Find where the given text appears and provide that cell's center as [x, y] coordinate. 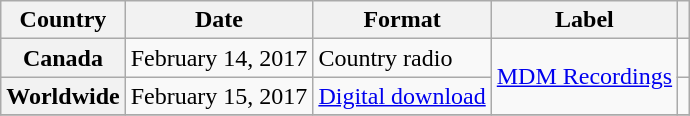
Worldwide [63, 96]
February 14, 2017 [219, 58]
Date [219, 20]
Format [402, 20]
Country radio [402, 58]
Canada [63, 58]
Digital download [402, 96]
February 15, 2017 [219, 96]
MDM Recordings [584, 77]
Country [63, 20]
Label [584, 20]
